Pinpoint the cell where the given text exists, returning its (x, y) midpoint coordinate. 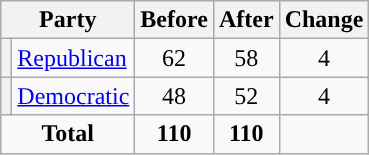
Democratic (74, 96)
58 (246, 58)
Party (68, 20)
52 (246, 96)
Before (174, 20)
Republican (74, 58)
Total (68, 134)
Change (324, 20)
After (246, 20)
48 (174, 96)
62 (174, 58)
